Provide the (X, Y) coordinate of the cell's center where the given text is located.  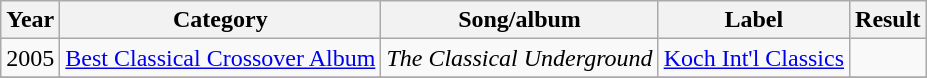
Song/album (520, 20)
Year (30, 20)
Label (754, 20)
Category (220, 20)
Result (888, 20)
The Classical Underground (520, 58)
2005 (30, 58)
Best Classical Crossover Album (220, 58)
Koch Int'l Classics (754, 58)
